Find where the given text appears and provide that cell's center as [x, y] coordinate. 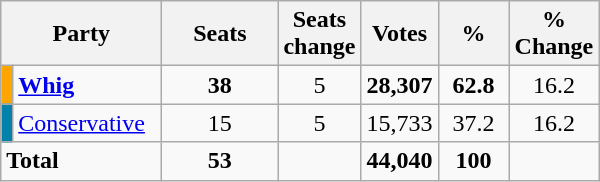
Total [82, 161]
15,733 [400, 123]
% [474, 34]
44,040 [400, 161]
Seats [220, 34]
37.2 [474, 123]
Party [82, 34]
Whig [88, 85]
Votes [400, 34]
38 [220, 85]
100 [474, 161]
% Change [554, 34]
53 [220, 161]
28,307 [400, 85]
62.8 [474, 85]
Conservative [88, 123]
15 [220, 123]
Seats change [320, 34]
